Find where the given text appears and provide that cell's center as (x, y) coordinate. 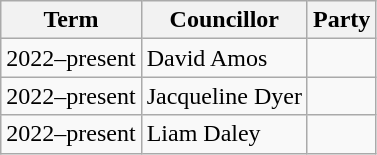
Party (341, 20)
Liam Daley (224, 134)
Jacqueline Dyer (224, 96)
David Amos (224, 58)
Councillor (224, 20)
Term (71, 20)
